Extract the [x, y] coordinate from the center of the cell holding the provided text.  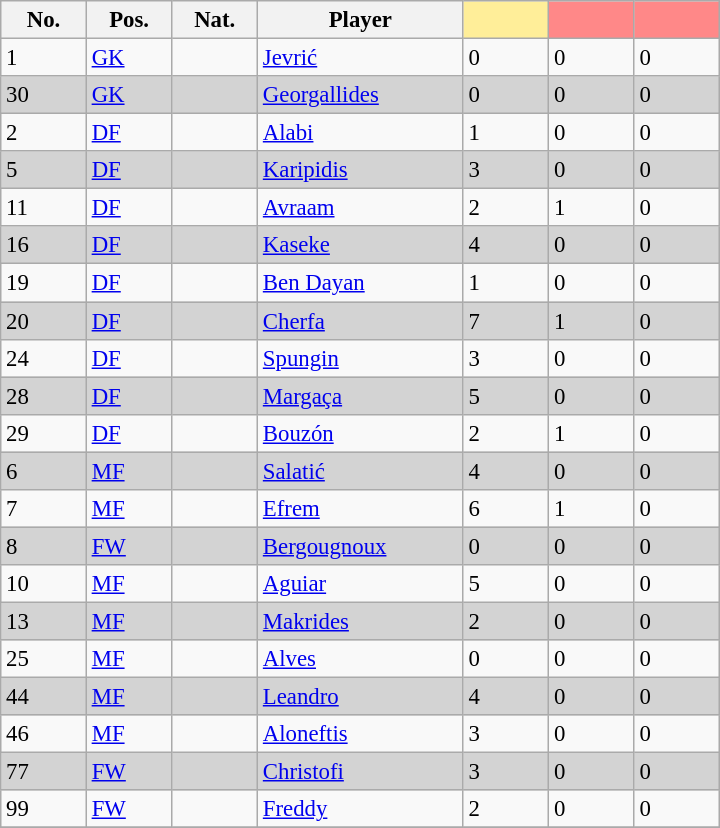
44 [44, 697]
Alves [361, 659]
Ben Dayan [361, 283]
Cherfa [361, 321]
20 [44, 321]
16 [44, 245]
Efrem [361, 509]
46 [44, 734]
25 [44, 659]
28 [44, 396]
29 [44, 433]
Bouzón [361, 433]
Player [361, 20]
Spungin [361, 358]
10 [44, 584]
99 [44, 809]
8 [44, 546]
11 [44, 208]
Margaça [361, 396]
Salatić [361, 471]
Aloneftis [361, 734]
13 [44, 621]
77 [44, 772]
Georgallides [361, 95]
Aguiar [361, 584]
Pos. [129, 20]
No. [44, 20]
Makrides [361, 621]
Jevrić [361, 58]
24 [44, 358]
Nat. [215, 20]
Bergougnoux [361, 546]
Karipidis [361, 170]
Kaseke [361, 245]
19 [44, 283]
30 [44, 95]
Freddy [361, 809]
Avraam [361, 208]
Alabi [361, 133]
Leandro [361, 697]
Christofi [361, 772]
